For the text-containing cell, return its midpoint in (X, Y) coordinate format. 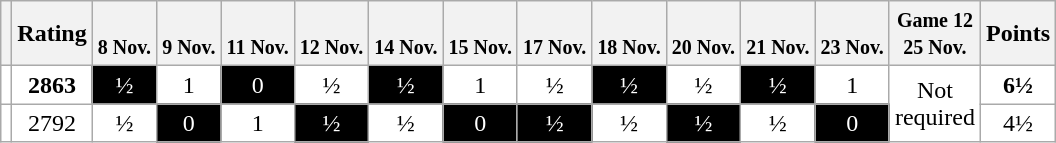
20 Nov. (703, 34)
21 Nov. (778, 34)
Game 1225 Nov. (934, 34)
Points (1018, 34)
Rating (52, 34)
Notrequired (934, 104)
2863 (52, 85)
11 Nov. (258, 34)
2792 (52, 123)
9 Nov. (189, 34)
23 Nov. (852, 34)
14 Nov. (406, 34)
15 Nov. (480, 34)
12 Nov. (331, 34)
6½ (1018, 85)
8 Nov. (124, 34)
18 Nov. (629, 34)
17 Nov. (554, 34)
4½ (1018, 123)
